Search for the cell housing the specified text and yield its (x, y) center coordinate. 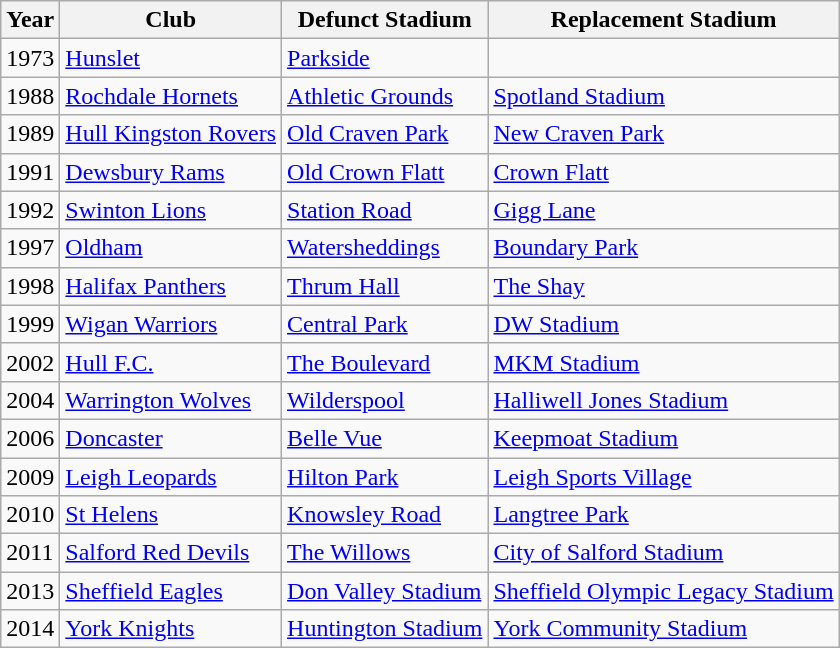
Spotland Stadium (664, 96)
Athletic Grounds (385, 96)
Hull Kingston Rovers (171, 134)
2002 (30, 362)
Crown Flatt (664, 172)
1989 (30, 134)
Year (30, 20)
Warrington Wolves (171, 400)
MKM Stadium (664, 362)
Doncaster (171, 438)
Old Craven Park (385, 134)
1997 (30, 248)
1988 (30, 96)
Huntington Stadium (385, 629)
Oldham (171, 248)
Watersheddings (385, 248)
DW Stadium (664, 324)
Boundary Park (664, 248)
Station Road (385, 210)
City of Salford Stadium (664, 553)
Belle Vue (385, 438)
The Willows (385, 553)
2010 (30, 515)
Dewsbury Rams (171, 172)
2014 (30, 629)
Hilton Park (385, 477)
Keepmoat Stadium (664, 438)
1991 (30, 172)
Salford Red Devils (171, 553)
Replacement Stadium (664, 20)
Wigan Warriors (171, 324)
The Shay (664, 286)
2011 (30, 553)
Halliwell Jones Stadium (664, 400)
Club (171, 20)
York Community Stadium (664, 629)
2013 (30, 591)
2006 (30, 438)
1998 (30, 286)
Langtree Park (664, 515)
Swinton Lions (171, 210)
2009 (30, 477)
Leigh Sports Village (664, 477)
York Knights (171, 629)
Sheffield Olympic Legacy Stadium (664, 591)
Hunslet (171, 58)
1999 (30, 324)
Sheffield Eagles (171, 591)
Central Park (385, 324)
Hull F.C. (171, 362)
Leigh Leopards (171, 477)
1992 (30, 210)
The Boulevard (385, 362)
Old Crown Flatt (385, 172)
St Helens (171, 515)
Thrum Hall (385, 286)
Halifax Panthers (171, 286)
Parkside (385, 58)
1973 (30, 58)
Don Valley Stadium (385, 591)
Defunct Stadium (385, 20)
Rochdale Hornets (171, 96)
Knowsley Road (385, 515)
Gigg Lane (664, 210)
New Craven Park (664, 134)
Wilderspool (385, 400)
2004 (30, 400)
